Search for the cell housing the specified text and yield its (X, Y) center coordinate. 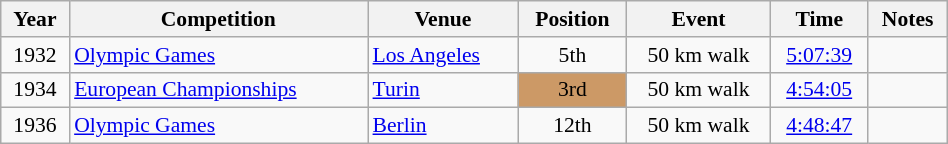
4:54:05 (819, 90)
1934 (35, 90)
Year (35, 19)
3rd (572, 90)
Berlin (444, 126)
European Championships (218, 90)
Los Angeles (444, 55)
Turin (444, 90)
Time (819, 19)
Event (699, 19)
Venue (444, 19)
5:07:39 (819, 55)
5th (572, 55)
1932 (35, 55)
Position (572, 19)
Competition (218, 19)
Notes (908, 19)
1936 (35, 126)
12th (572, 126)
4:48:47 (819, 126)
